Scan for the cell matching the given text and deliver its (x, y) coordinate at center. 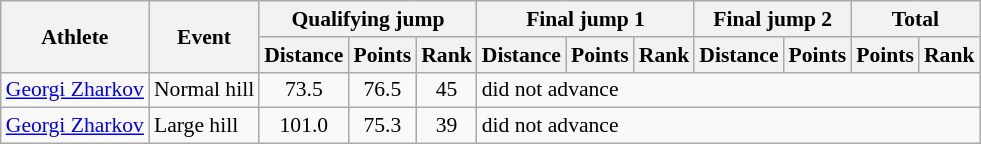
Athlete (75, 36)
Large hill (204, 126)
Qualifying jump (368, 19)
39 (446, 126)
Total (915, 19)
45 (446, 90)
Final jump 1 (586, 19)
73.5 (304, 90)
75.3 (382, 126)
Final jump 2 (772, 19)
101.0 (304, 126)
76.5 (382, 90)
Normal hill (204, 90)
Event (204, 36)
